Extract the (x, y) coordinate from the center of the cell holding the provided text.  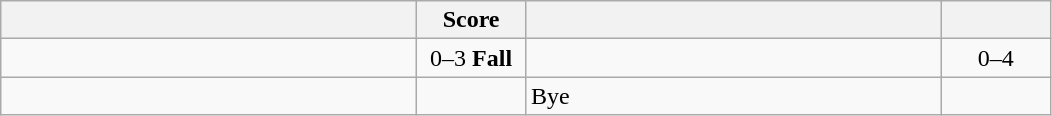
0–3 Fall (472, 58)
0–4 (996, 58)
Bye (733, 96)
Score (472, 20)
